For the text-containing cell, return its midpoint in [x, y] coordinate format. 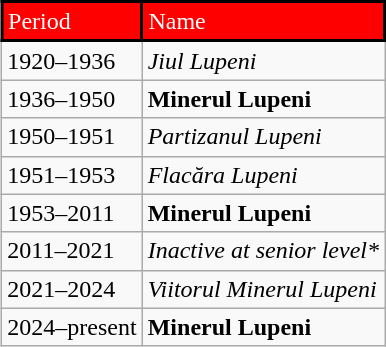
Jiul Lupeni [263, 60]
Inactive at senior level* [263, 251]
1936–1950 [72, 99]
1951–1953 [72, 175]
1953–2011 [72, 213]
Name [263, 22]
2024–present [72, 327]
1950–1951 [72, 137]
2011–2021 [72, 251]
2021–2024 [72, 289]
Flacăra Lupeni [263, 175]
1920–1936 [72, 60]
Period [72, 22]
Partizanul Lupeni [263, 137]
Viitorul Minerul Lupeni [263, 289]
